Return the (x, y) coordinate for the center point of the cell that contains the specified text.  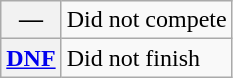
Did not finish (146, 58)
— (31, 20)
Did not compete (146, 20)
DNF (31, 58)
